Provide the [x, y] coordinate of the cell's center where the given text is located.  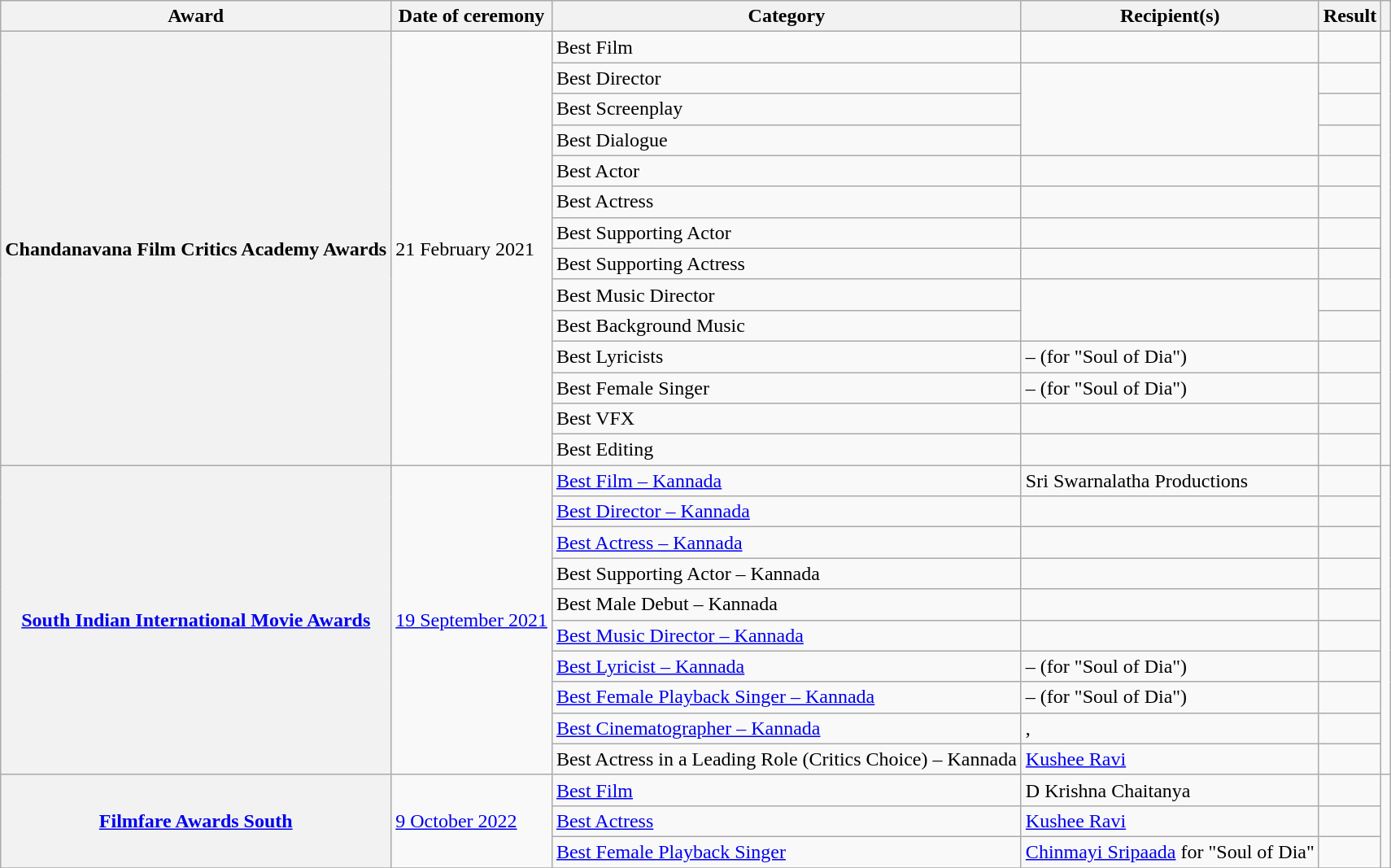
Best Director – Kannada [786, 512]
Best Dialogue [786, 140]
Best Supporting Actor – Kannada [786, 574]
Best Music Director [786, 294]
Best Actress in a Leading Role (Critics Choice) – Kannada [786, 759]
Best Lyricist – Kannada [786, 666]
Best Lyricists [786, 356]
Best Female Singer [786, 388]
Best Female Playback Singer – Kannada [786, 697]
21 February 2021 [472, 249]
Chinmayi Sripaada for "Soul of Dia" [1170, 852]
Category [786, 16]
Date of ceremony [472, 16]
Best Music Director – Kannada [786, 635]
Best Supporting Actress [786, 264]
Recipient(s) [1170, 16]
Best Actress – Kannada [786, 543]
19 September 2021 [472, 620]
Result [1350, 16]
Best Background Music [786, 325]
Best Supporting Actor [786, 233]
Best Director [786, 78]
, [1170, 728]
Sri Swarnalatha Productions [1170, 481]
Chandanavana Film Critics Academy Awards [196, 249]
Best Cinematographer – Kannada [786, 728]
Best Film – Kannada [786, 481]
Filmfare Awards South [196, 821]
Best Actor [786, 171]
Best VFX [786, 419]
Best Male Debut – Kannada [786, 604]
Best Female Playback Singer [786, 852]
Award [196, 16]
Best Editing [786, 450]
Best Screenplay [786, 109]
South Indian International Movie Awards [196, 620]
D Krishna Chaitanya [1170, 790]
9 October 2022 [472, 821]
